Identify which cell holds the provided text, then report its (X, Y) central coordinate. 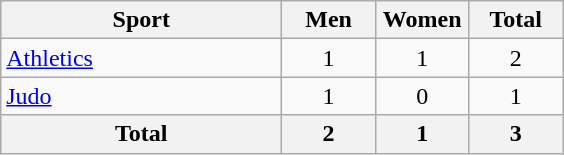
Judo (142, 96)
0 (422, 96)
Men (329, 20)
Sport (142, 20)
3 (516, 134)
Athletics (142, 58)
Women (422, 20)
